Identify which cell holds the provided text, then report its [x, y] central coordinate. 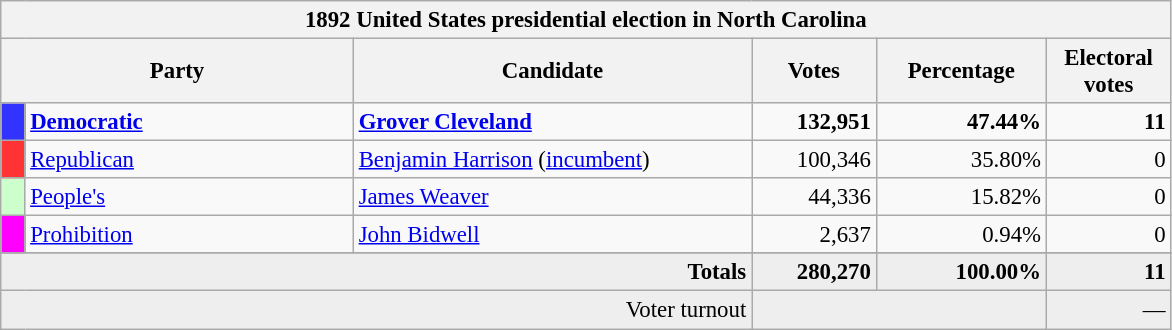
132,951 [814, 122]
Republican [189, 160]
100.00% [961, 273]
James Weaver [552, 197]
44,336 [814, 197]
Voter turnout [376, 310]
35.80% [961, 160]
100,346 [814, 160]
— [1108, 310]
Votes [814, 72]
280,270 [814, 273]
2,637 [814, 235]
15.82% [961, 197]
Prohibition [189, 235]
Democratic [189, 122]
Grover Cleveland [552, 122]
1892 United States presidential election in North Carolina [586, 20]
0.94% [961, 235]
Percentage [961, 72]
47.44% [961, 122]
Party [178, 72]
Totals [376, 273]
Benjamin Harrison (incumbent) [552, 160]
Electoral votes [1108, 72]
Candidate [552, 72]
John Bidwell [552, 235]
People's [189, 197]
